For the text-containing cell, return its midpoint in [X, Y] coordinate format. 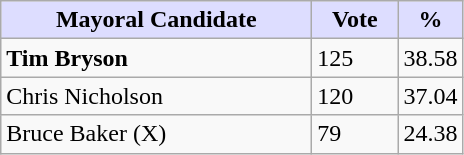
24.38 [430, 134]
79 [355, 134]
Bruce Baker (X) [156, 134]
Mayoral Candidate [156, 20]
Chris Nicholson [156, 96]
38.58 [430, 58]
Tim Bryson [156, 58]
120 [355, 96]
Vote [355, 20]
125 [355, 58]
% [430, 20]
37.04 [430, 96]
